Locate the cell with the specified text and output its [X, Y] center coordinate. 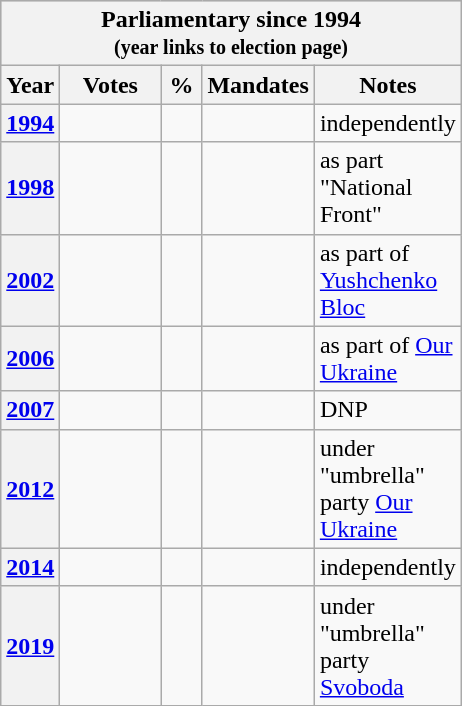
Year [30, 85]
under "umbrella" party Svoboda [388, 646]
1998 [30, 188]
2019 [30, 646]
Notes [388, 85]
as part of Yushchenko Bloc [388, 280]
% [182, 85]
2006 [30, 358]
DNP [388, 410]
2007 [30, 410]
as part of Our Ukraine [388, 358]
2012 [30, 488]
under "umbrella" party Our Ukraine [388, 488]
Parliamentary since 1994(year links to election page) [232, 34]
Votes [110, 85]
1994 [30, 123]
2002 [30, 280]
as part "National Front" [388, 188]
Mandates [258, 85]
2014 [30, 567]
